Return the [x, y] coordinate for the center point of the cell that contains the specified text.  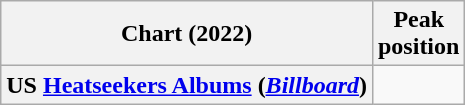
US Heatseekers Albums (Billboard) [187, 85]
Peakposition [418, 34]
Chart (2022) [187, 34]
